Pinpoint the cell where the given text exists, returning its (x, y) midpoint coordinate. 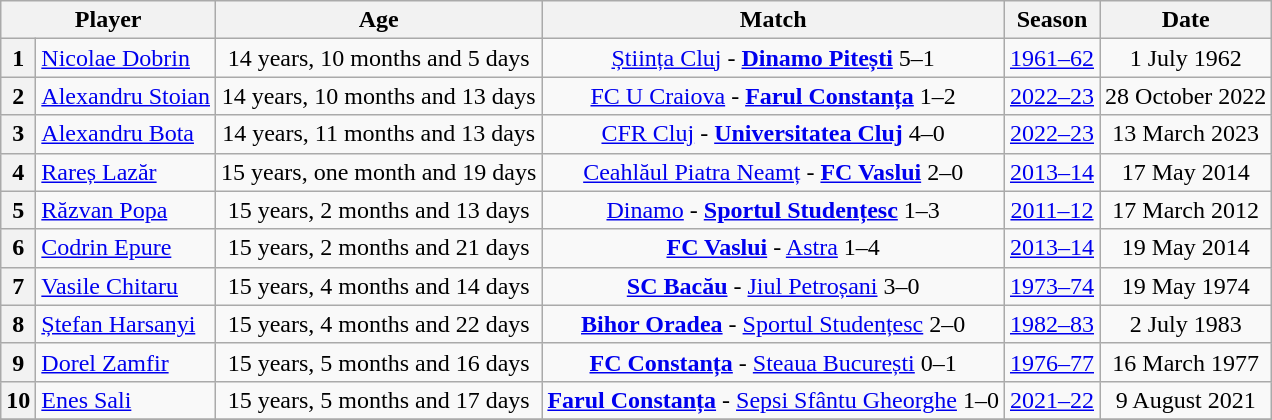
1973–74 (1052, 286)
Match (774, 20)
FC Constanța - Steaua București 0–1 (774, 362)
Vasile Chitaru (126, 286)
15 years, one month and 19 days (379, 172)
Enes Sali (126, 400)
2 July 1983 (1186, 324)
5 (18, 210)
7 (18, 286)
1976–77 (1052, 362)
14 years, 10 months and 13 days (379, 96)
1982–83 (1052, 324)
8 (18, 324)
Nicolae Dobrin (126, 58)
17 March 2012 (1186, 210)
CFR Cluj - Universitatea Cluj 4–0 (774, 134)
28 October 2022 (1186, 96)
SC Bacău - Jiul Petroșani 3–0 (774, 286)
3 (18, 134)
Răzvan Popa (126, 210)
16 March 1977 (1186, 362)
19 May 2014 (1186, 248)
Codrin Epure (126, 248)
2 (18, 96)
FC U Craiova - Farul Constanța 1–2 (774, 96)
14 years, 11 months and 13 days (379, 134)
4 (18, 172)
Dinamo - Sportul Studențesc 1–3 (774, 210)
14 years, 10 months and 5 days (379, 58)
2021–22 (1052, 400)
Ceahlăul Piatra Neamț - FC Vaslui 2–0 (774, 172)
6 (18, 248)
19 May 1974 (1186, 286)
15 years, 5 months and 17 days (379, 400)
1 (18, 58)
Dorel Zamfir (126, 362)
Player (108, 20)
Ștefan Harsanyi (126, 324)
13 March 2023 (1186, 134)
9 (18, 362)
Age (379, 20)
1 July 1962 (1186, 58)
Date (1186, 20)
Alexandru Bota (126, 134)
Bihor Oradea - Sportul Studențesc 2–0 (774, 324)
Season (1052, 20)
10 (18, 400)
2011–12 (1052, 210)
FC Vaslui - Astra 1–4 (774, 248)
17 May 2014 (1186, 172)
1961–62 (1052, 58)
15 years, 4 months and 14 days (379, 286)
Alexandru Stoian (126, 96)
15 years, 4 months and 22 days (379, 324)
15 years, 2 months and 21 days (379, 248)
15 years, 2 months and 13 days (379, 210)
Farul Constanța - Sepsi Sfântu Gheorghe 1–0 (774, 400)
Știința Cluj - Dinamo Pitești 5–1 (774, 58)
Rareș Lazăr (126, 172)
9 August 2021 (1186, 400)
15 years, 5 months and 16 days (379, 362)
